Detect which cell encompasses the target text, then output its [X, Y] center coordinate. 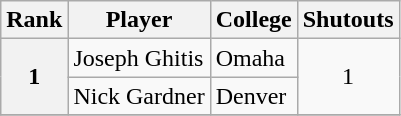
Shutouts [348, 20]
Rank [34, 20]
Nick Gardner [139, 96]
College [254, 20]
Omaha [254, 58]
Player [139, 20]
Denver [254, 96]
Joseph Ghitis [139, 58]
